Identify which cell holds the provided text, then report its [X, Y] central coordinate. 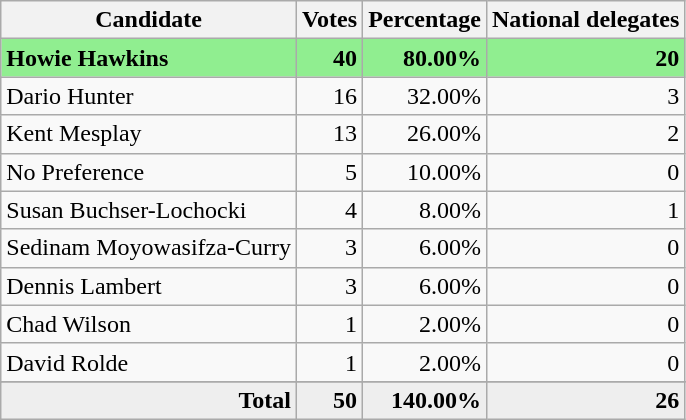
5 [329, 172]
80.00% [425, 58]
26 [585, 400]
8.00% [425, 210]
26.00% [425, 134]
20 [585, 58]
Chad Wilson [149, 324]
Susan Buchser-Lochocki [149, 210]
50 [329, 400]
Dario Hunter [149, 96]
13 [329, 134]
2 [585, 134]
Sedinam Moyowasifza-Curry [149, 248]
140.00% [425, 400]
16 [329, 96]
Howie Hawkins [149, 58]
40 [329, 58]
Total [149, 400]
David Rolde [149, 362]
Kent Mesplay [149, 134]
10.00% [425, 172]
32.00% [425, 96]
Candidate [149, 20]
National delegates [585, 20]
Votes [329, 20]
Dennis Lambert [149, 286]
No Preference [149, 172]
4 [329, 210]
Percentage [425, 20]
